Extract the [x, y] coordinate from the center of the cell holding the provided text.  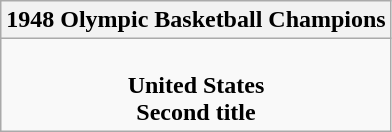
1948 Olympic Basketball Champions [196, 20]
United States Second title [196, 85]
